Locate the cell with the specified text and output its (X, Y) center coordinate. 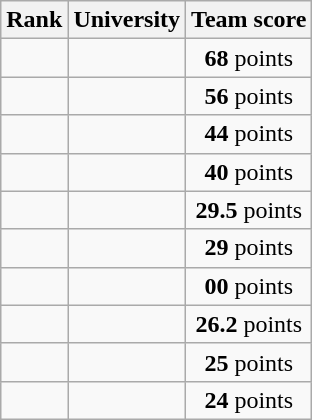
Team score (249, 20)
24 points (249, 400)
25 points (249, 362)
00 points (249, 286)
29 points (249, 248)
26.2 points (249, 324)
University (127, 20)
40 points (249, 172)
44 points (249, 134)
56 points (249, 96)
29.5 points (249, 210)
68 points (249, 58)
Rank (34, 20)
